Determine the [x, y] coordinate at the center of the cell enclosing the given text.  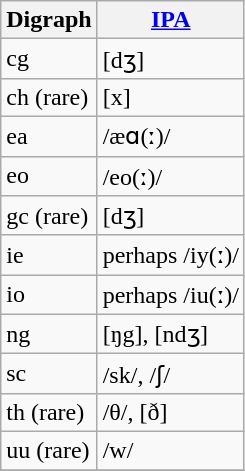
ie [49, 255]
Digraph [49, 20]
uu (rare) [49, 450]
/sk/, /ʃ/ [170, 374]
IPA [170, 20]
gc (rare) [49, 216]
io [49, 295]
/eo(ː)/ [170, 176]
/w/ [170, 450]
ea [49, 136]
/θ/, [ð] [170, 412]
th (rare) [49, 412]
/æɑ(ː)/ [170, 136]
perhaps /iu(ː)/ [170, 295]
perhaps /iy(ː)/ [170, 255]
[x] [170, 97]
sc [49, 374]
[ŋg], [ndʒ] [170, 334]
cg [49, 59]
eo [49, 176]
ng [49, 334]
ch (rare) [49, 97]
